For the text-containing cell, return its midpoint in (X, Y) coordinate format. 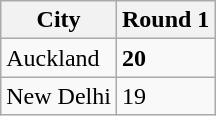
City (59, 20)
Auckland (59, 58)
19 (165, 96)
New Delhi (59, 96)
Round 1 (165, 20)
20 (165, 58)
